From the cell containing the given text, extract its center point as (x, y) coordinate. 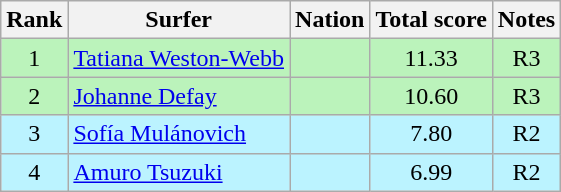
Total score (431, 20)
10.60 (431, 96)
Amuro Tsuzuki (179, 172)
1 (34, 58)
2 (34, 96)
Sofía Mulánovich (179, 134)
11.33 (431, 58)
Nation (330, 20)
Rank (34, 20)
6.99 (431, 172)
Notes (526, 20)
Tatiana Weston-Webb (179, 58)
7.80 (431, 134)
Surfer (179, 20)
3 (34, 134)
4 (34, 172)
Johanne Defay (179, 96)
